Identify which cell holds the provided text, then report its (X, Y) central coordinate. 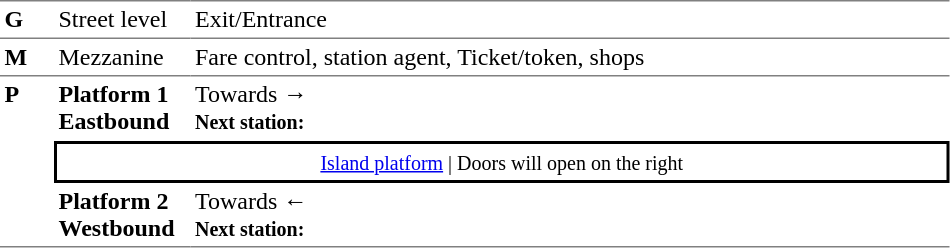
Towards → Next station: (570, 108)
Street level (122, 20)
Mezzanine (122, 58)
Towards ← Next station: (570, 215)
Island platform | Doors will open on the right (502, 162)
P (27, 162)
Platform 2Westbound (122, 215)
G (27, 20)
Exit/Entrance (570, 20)
Fare control, station agent, Ticket/token, shops (570, 58)
M (27, 58)
Platform 1Eastbound (122, 108)
